Search for the cell housing the specified text and yield its [x, y] center coordinate. 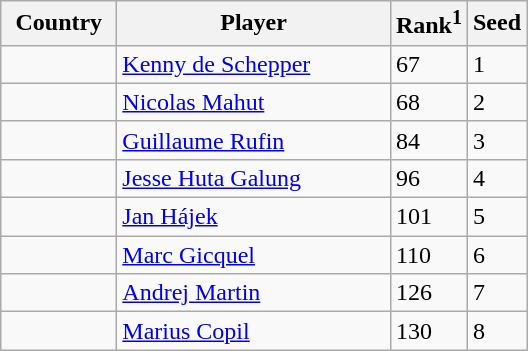
Guillaume Rufin [254, 140]
5 [496, 217]
Marius Copil [254, 331]
Marc Gicquel [254, 255]
84 [428, 140]
126 [428, 293]
96 [428, 178]
3 [496, 140]
Rank1 [428, 24]
Andrej Martin [254, 293]
110 [428, 255]
8 [496, 331]
4 [496, 178]
Jesse Huta Galung [254, 178]
Country [59, 24]
Kenny de Schepper [254, 64]
6 [496, 255]
Jan Hájek [254, 217]
130 [428, 331]
68 [428, 102]
1 [496, 64]
101 [428, 217]
67 [428, 64]
Player [254, 24]
Seed [496, 24]
2 [496, 102]
7 [496, 293]
Nicolas Mahut [254, 102]
